Find where the given text appears and provide that cell's center as (X, Y) coordinate. 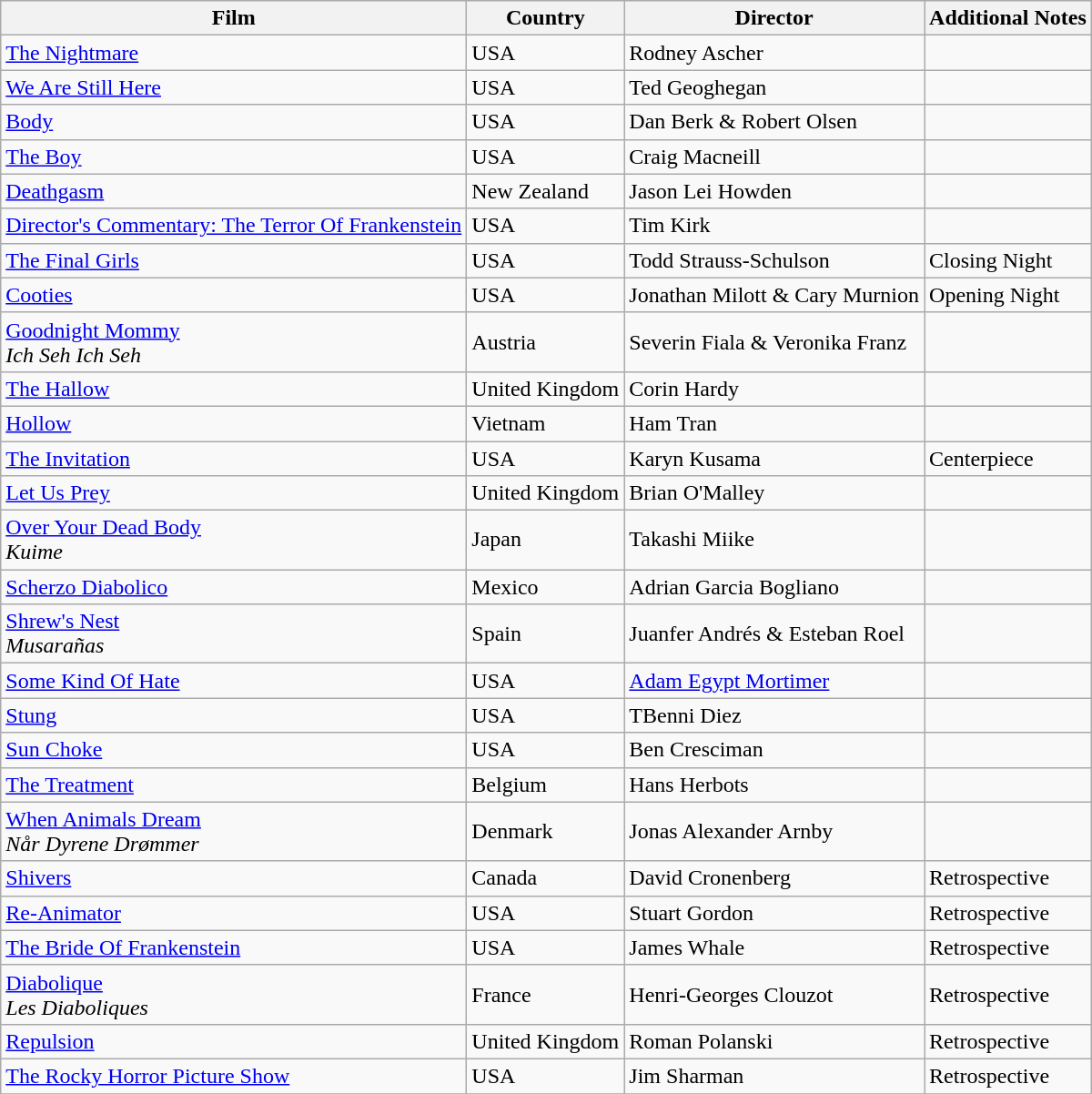
Juanfer Andrés & Esteban Roel (774, 633)
Shrew's Nest Musarañas (234, 633)
Jonas Alexander Arnby (774, 832)
Karyn Kusama (774, 458)
The Boy (234, 157)
The Bride Of Frankenstein (234, 947)
Shivers (234, 878)
Some Kind Of Hate (234, 681)
Dan Berk & Robert Olsen (774, 122)
The Final Girls (234, 260)
Japan (546, 541)
We Are Still Here (234, 87)
Scherzo Diabolico (234, 587)
The Rocky Horror Picture Show (234, 1076)
Craig Macneill (774, 157)
Henri-Georges Clouzot (774, 994)
Mexico (546, 587)
Deathgasm (234, 191)
TBenni Diez (774, 715)
Todd Strauss-Schulson (774, 260)
Let Us Prey (234, 493)
Film (234, 18)
Closing Night (1008, 260)
Repulsion (234, 1041)
Adrian Garcia Bogliano (774, 587)
Severin Fiala & Veronika Franz (774, 342)
Over Your Dead Body Kuime (234, 541)
The Nightmare (234, 53)
Vietnam (546, 423)
Corin Hardy (774, 389)
Stung (234, 715)
DiaboliqueLes Diaboliques (234, 994)
Centerpiece (1008, 458)
Belgium (546, 785)
Hans Herbots (774, 785)
Opening Night (1008, 295)
France (546, 994)
Jonathan Milott & Cary Murnion (774, 295)
Goodnight Mommy Ich Seh Ich Seh (234, 342)
The Treatment (234, 785)
Austria (546, 342)
Denmark (546, 832)
David Cronenberg (774, 878)
Director (774, 18)
Stuart Gordon (774, 913)
Roman Polanski (774, 1041)
Ted Geoghegan (774, 87)
Country (546, 18)
Body (234, 122)
Director's Commentary: The Terror Of Frankenstein (234, 226)
Jim Sharman (774, 1076)
Ben Cresciman (774, 750)
Jason Lei Howden (774, 191)
When Animals DreamNår Dyrene Drømmer (234, 832)
Tim Kirk (774, 226)
The Invitation (234, 458)
Adam Egypt Mortimer (774, 681)
Re-Animator (234, 913)
Cooties (234, 295)
The Hallow (234, 389)
New Zealand (546, 191)
James Whale (774, 947)
Brian O'Malley (774, 493)
Takashi Miike (774, 541)
Canada (546, 878)
Additional Notes (1008, 18)
Hollow (234, 423)
Ham Tran (774, 423)
Spain (546, 633)
Rodney Ascher (774, 53)
Sun Choke (234, 750)
